Provide the [x, y] coordinate of the cell's center where the given text is located.  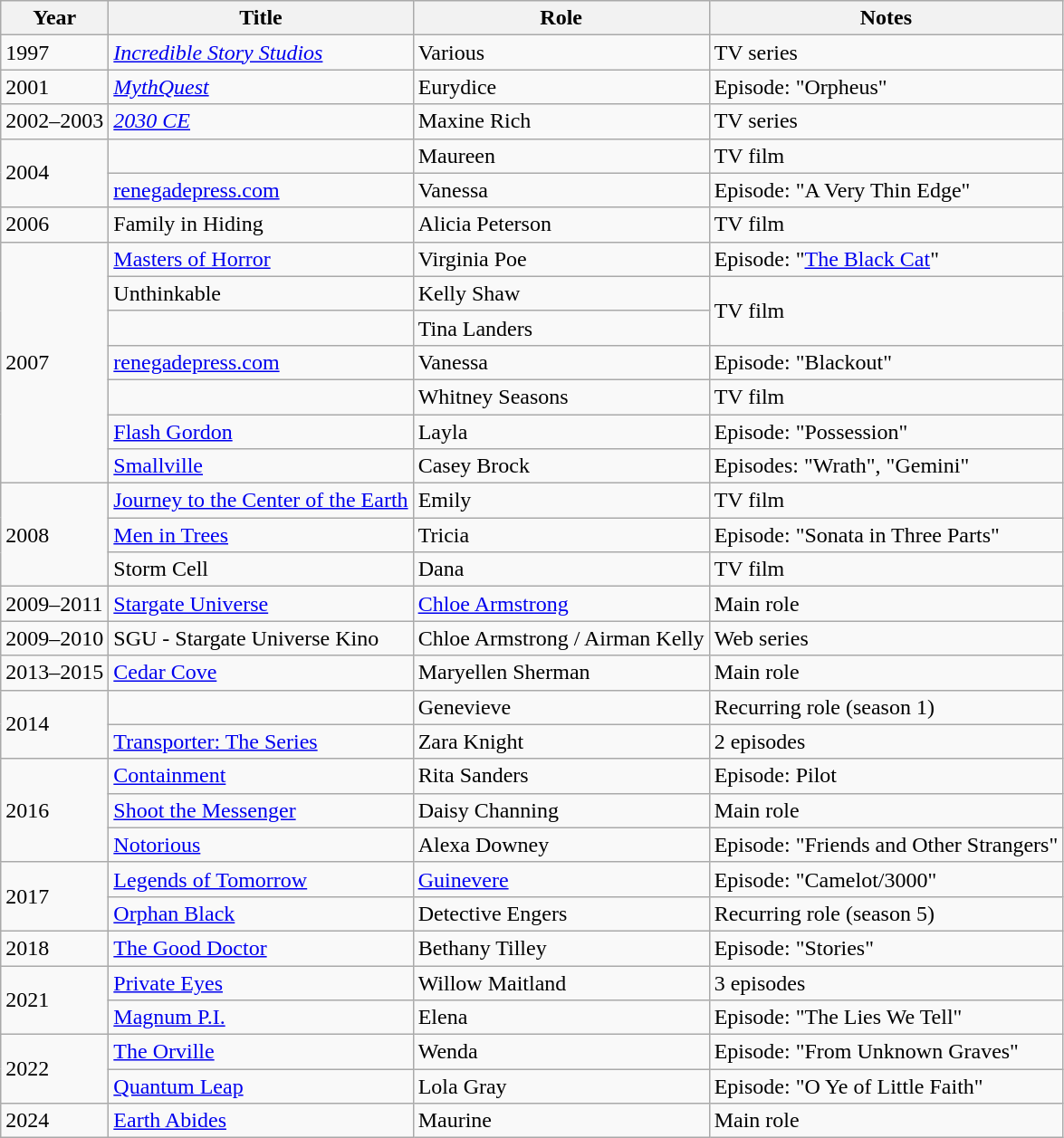
Magnum P.I. [261, 1018]
Bethany Tilley [561, 948]
Guinevere [561, 879]
Rita Sanders [561, 776]
The Orville [261, 1052]
2009–2011 [54, 604]
Orphan Black [261, 913]
Cedar Cove [261, 673]
The Good Doctor [261, 948]
Earth Abides [261, 1121]
Tina Landers [561, 328]
Episode: "Possession" [886, 432]
Whitney Seasons [561, 397]
Maryellen Sherman [561, 673]
Casey Brock [561, 466]
Episodes: "Wrath", "Gemini" [886, 466]
Flash Gordon [261, 432]
Kelly Shaw [561, 293]
Notorious [261, 845]
Maurine [561, 1121]
2007 [54, 362]
MythQuest [261, 87]
Episode: "O Ye of Little Faith" [886, 1086]
Chloe Armstrong / Airman Kelly [561, 638]
Family in Hiding [261, 225]
2017 [54, 896]
Storm Cell [261, 569]
Notes [886, 18]
Virginia Poe [561, 259]
2013–2015 [54, 673]
Quantum Leap [261, 1086]
Recurring role (season 1) [886, 707]
Episode: "Sonata in Three Parts" [886, 535]
2018 [54, 948]
Web series [886, 638]
Episode: "A Very Thin Edge" [886, 190]
Detective Engers [561, 913]
Chloe Armstrong [561, 604]
Zara Knight [561, 741]
2008 [54, 535]
Episode: "The Lies We Tell" [886, 1018]
Elena [561, 1018]
Masters of Horror [261, 259]
2009–2010 [54, 638]
2022 [54, 1069]
Legends of Tomorrow [261, 879]
Alexa Downey [561, 845]
Wenda [561, 1052]
Smallville [261, 466]
Men in Trees [261, 535]
Episode: "Blackout" [886, 362]
2 episodes [886, 741]
Episode: "Orpheus" [886, 87]
Episode: "Camelot/3000" [886, 879]
2021 [54, 999]
Episode: "From Unknown Graves" [886, 1052]
Role [561, 18]
Tricia [561, 535]
Title [261, 18]
Various [561, 53]
Shoot the Messenger [261, 810]
Episode: "Friends and Other Strangers" [886, 845]
Alicia Peterson [561, 225]
2004 [54, 173]
Unthinkable [261, 293]
Recurring role (season 5) [886, 913]
Stargate Universe [261, 604]
Private Eyes [261, 982]
Episode: Pilot [886, 776]
Containment [261, 776]
Emily [561, 501]
Maxine Rich [561, 121]
Maureen [561, 156]
Lola Gray [561, 1086]
Episode: "The Black Cat" [886, 259]
Daisy Channing [561, 810]
Layla [561, 432]
2006 [54, 225]
Dana [561, 569]
3 episodes [886, 982]
Willow Maitland [561, 982]
Incredible Story Studios [261, 53]
2001 [54, 87]
Genevieve [561, 707]
2024 [54, 1121]
2014 [54, 724]
Journey to the Center of the Earth [261, 501]
Eurydice [561, 87]
2030 CE [261, 121]
Episode: "Stories" [886, 948]
SGU - Stargate Universe Kino [261, 638]
Year [54, 18]
2016 [54, 810]
Transporter: The Series [261, 741]
2002–2003 [54, 121]
1997 [54, 53]
